Scan for the cell matching the given text and deliver its [X, Y] coordinate at center. 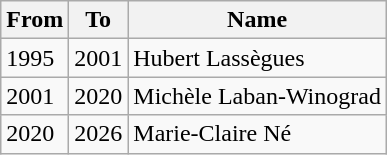
1995 [35, 58]
Hubert Lassègues [258, 58]
To [98, 20]
2026 [98, 134]
From [35, 20]
Name [258, 20]
Michèle Laban-Winograd [258, 96]
Marie-Claire Né [258, 134]
